For the text-containing cell, return its midpoint in [x, y] coordinate format. 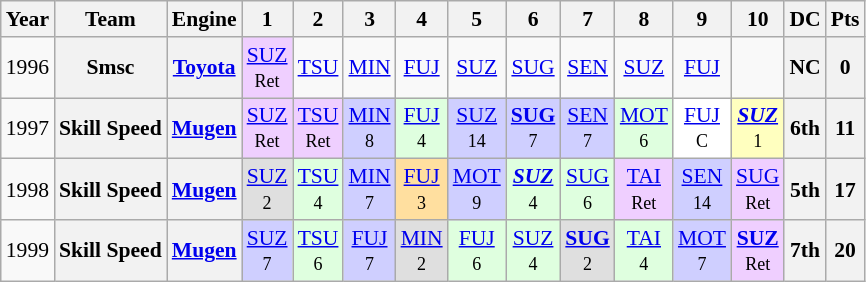
6 [534, 19]
FUJ3 [422, 190]
MOT7 [702, 250]
6th [804, 128]
SUG2 [588, 250]
SUZ14 [477, 128]
1 [268, 19]
SUG7 [534, 128]
SUZ1 [758, 128]
TAI4 [644, 250]
TSU6 [318, 250]
5th [804, 190]
MIN [369, 68]
1996 [28, 68]
8 [644, 19]
SUGRet [758, 190]
SUZ7 [268, 250]
Pts [846, 19]
2 [318, 19]
FUJ6 [477, 250]
5 [477, 19]
10 [758, 19]
Smsc [110, 68]
0 [846, 68]
7th [804, 250]
MOT9 [477, 190]
MIN8 [369, 128]
SUZ2 [268, 190]
SEN [588, 68]
TAIRet [644, 190]
Year [28, 19]
MIN7 [369, 190]
Engine [204, 19]
FUJC [702, 128]
SEN14 [702, 190]
1999 [28, 250]
3 [369, 19]
7 [588, 19]
TSU4 [318, 190]
SUG6 [588, 190]
TSURet [318, 128]
FUJ4 [422, 128]
4 [422, 19]
SEN7 [588, 128]
Toyota [204, 68]
20 [846, 250]
FUJ7 [369, 250]
11 [846, 128]
1997 [28, 128]
17 [846, 190]
MOT6 [644, 128]
MIN2 [422, 250]
DC [804, 19]
Team [110, 19]
NC [804, 68]
1998 [28, 190]
9 [702, 19]
TSU [318, 68]
SUG [534, 68]
